Extract the (X, Y) coordinate from the center of the cell holding the provided text.  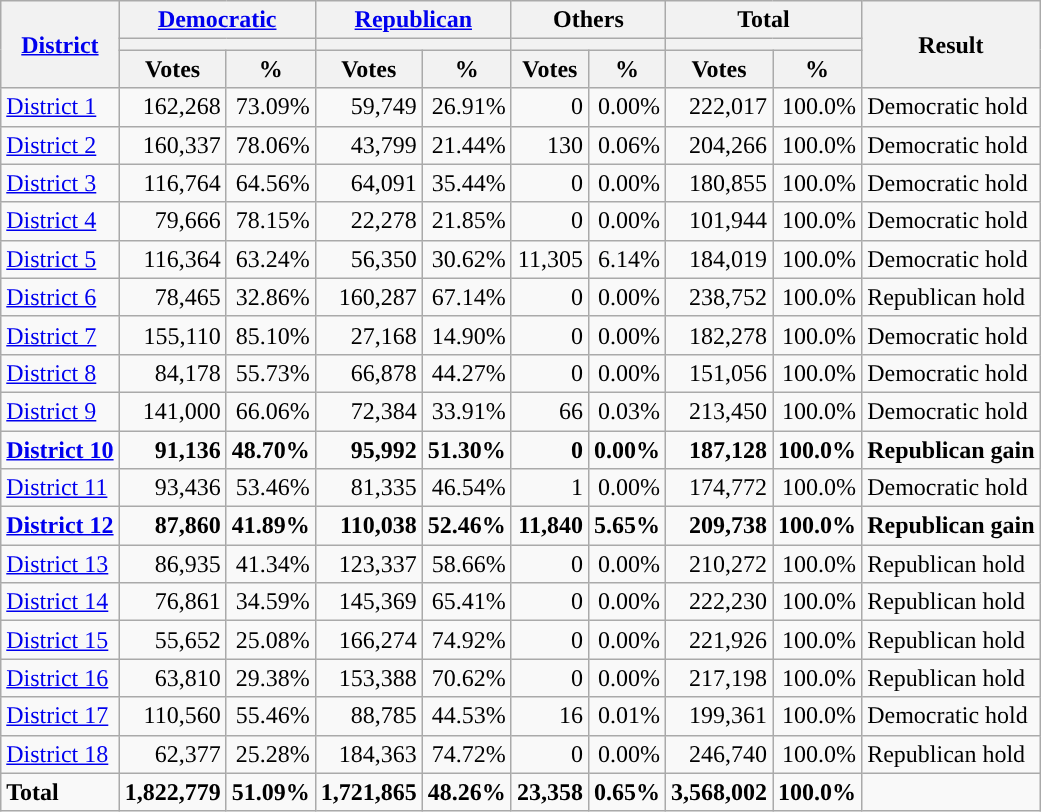
187,128 (718, 449)
74.92% (466, 640)
District 12 (60, 526)
Republican (413, 20)
26.91% (466, 107)
14.90% (466, 335)
66 (550, 411)
101,944 (718, 221)
23,358 (550, 792)
55.46% (270, 716)
213,450 (718, 411)
11,840 (550, 526)
41.89% (270, 526)
166,274 (368, 640)
86,935 (172, 564)
153,388 (368, 678)
34.59% (270, 602)
District 14 (60, 602)
District 11 (60, 488)
184,363 (368, 754)
Democratic (217, 20)
116,364 (172, 259)
21.85% (466, 221)
59,749 (368, 107)
5.65% (626, 526)
52.46% (466, 526)
55.73% (270, 373)
District 15 (60, 640)
174,772 (718, 488)
District 4 (60, 221)
46.54% (466, 488)
55,652 (172, 640)
88,785 (368, 716)
160,337 (172, 145)
64.56% (270, 183)
51.30% (466, 449)
63,810 (172, 678)
District 6 (60, 297)
District 8 (60, 373)
67.14% (466, 297)
Others (588, 20)
56,350 (368, 259)
District 17 (60, 716)
160,287 (368, 297)
District 13 (60, 564)
District 1 (60, 107)
74.72% (466, 754)
199,361 (718, 716)
53.46% (270, 488)
58.66% (466, 564)
95,992 (368, 449)
District 2 (60, 145)
0.01% (626, 716)
222,230 (718, 602)
64,091 (368, 183)
93,436 (172, 488)
123,337 (368, 564)
District 16 (60, 678)
41.34% (270, 564)
62,377 (172, 754)
25.08% (270, 640)
29.38% (270, 678)
16 (550, 716)
11,305 (550, 259)
155,110 (172, 335)
0.06% (626, 145)
44.53% (466, 716)
District 9 (60, 411)
33.91% (466, 411)
151,056 (718, 373)
70.62% (466, 678)
76,861 (172, 602)
30.62% (466, 259)
145,369 (368, 602)
246,740 (718, 754)
3,568,002 (718, 792)
72,384 (368, 411)
35.44% (466, 183)
78.06% (270, 145)
6.14% (626, 259)
204,266 (718, 145)
110,560 (172, 716)
District 5 (60, 259)
238,752 (718, 297)
65.41% (466, 602)
221,926 (718, 640)
210,272 (718, 564)
180,855 (718, 183)
District 10 (60, 449)
48.26% (466, 792)
91,136 (172, 449)
43,799 (368, 145)
32.86% (270, 297)
51.09% (270, 792)
22,278 (368, 221)
81,335 (368, 488)
78.15% (270, 221)
0.65% (626, 792)
0.03% (626, 411)
79,666 (172, 221)
48.70% (270, 449)
63.24% (270, 259)
73.09% (270, 107)
87,860 (172, 526)
116,764 (172, 183)
217,198 (718, 678)
66,878 (368, 373)
130 (550, 145)
1,822,779 (172, 792)
85.10% (270, 335)
182,278 (718, 335)
141,000 (172, 411)
44.27% (466, 373)
27,168 (368, 335)
District (60, 44)
84,178 (172, 373)
66.06% (270, 411)
District 18 (60, 754)
21.44% (466, 145)
District 7 (60, 335)
1 (550, 488)
209,738 (718, 526)
1,721,865 (368, 792)
184,019 (718, 259)
25.28% (270, 754)
78,465 (172, 297)
222,017 (718, 107)
110,038 (368, 526)
162,268 (172, 107)
Result (951, 44)
District 3 (60, 183)
